Scan for the cell matching the given text and deliver its [X, Y] coordinate at center. 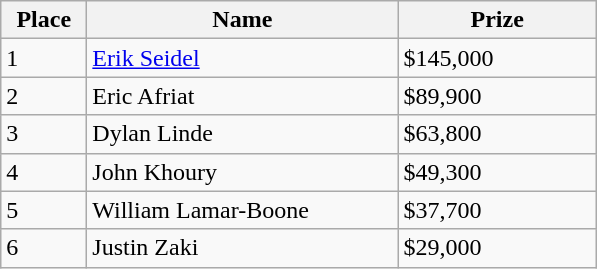
$145,000 [498, 58]
Place [44, 20]
$63,800 [498, 134]
Justin Zaki [242, 248]
Eric Afriat [242, 96]
$29,000 [498, 248]
4 [44, 172]
Prize [498, 20]
$37,700 [498, 210]
John Khoury [242, 172]
6 [44, 248]
$49,300 [498, 172]
Name [242, 20]
Dylan Linde [242, 134]
2 [44, 96]
5 [44, 210]
1 [44, 58]
Erik Seidel [242, 58]
$89,900 [498, 96]
William Lamar-Boone [242, 210]
3 [44, 134]
